Detect which cell encompasses the target text, then output its (x, y) center coordinate. 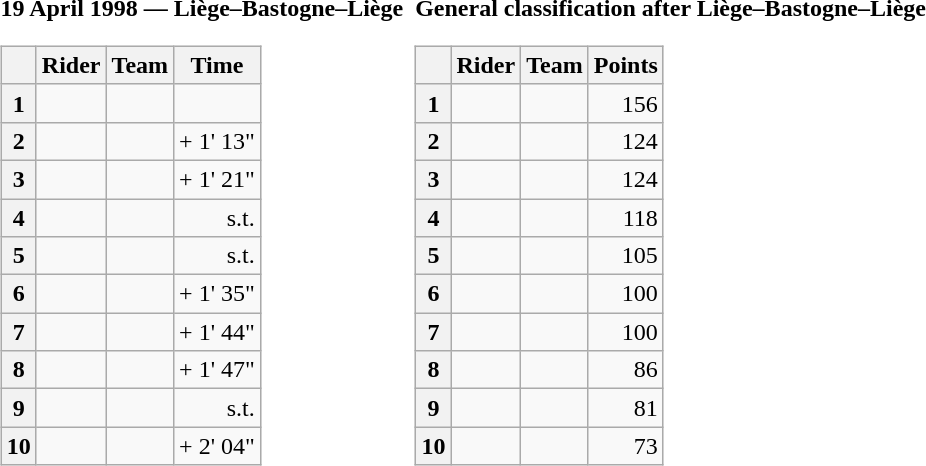
+ 1' 21" (218, 179)
73 (626, 446)
156 (626, 103)
+ 2' 04" (218, 446)
105 (626, 256)
+ 1' 44" (218, 332)
Points (626, 65)
81 (626, 408)
Time (218, 65)
+ 1' 47" (218, 370)
86 (626, 370)
118 (626, 217)
+ 1' 13" (218, 141)
+ 1' 35" (218, 294)
